For the text-containing cell, return its midpoint in [X, Y] coordinate format. 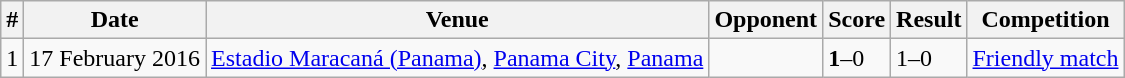
Venue [458, 20]
Date [115, 20]
# [12, 20]
Competition [1046, 20]
Friendly match [1046, 58]
Result [929, 20]
Score [857, 20]
Opponent [766, 20]
Estadio Maracaná (Panama), Panama City, Panama [458, 58]
1 [12, 58]
17 February 2016 [115, 58]
